From the cell containing the given text, extract its center point as [x, y] coordinate. 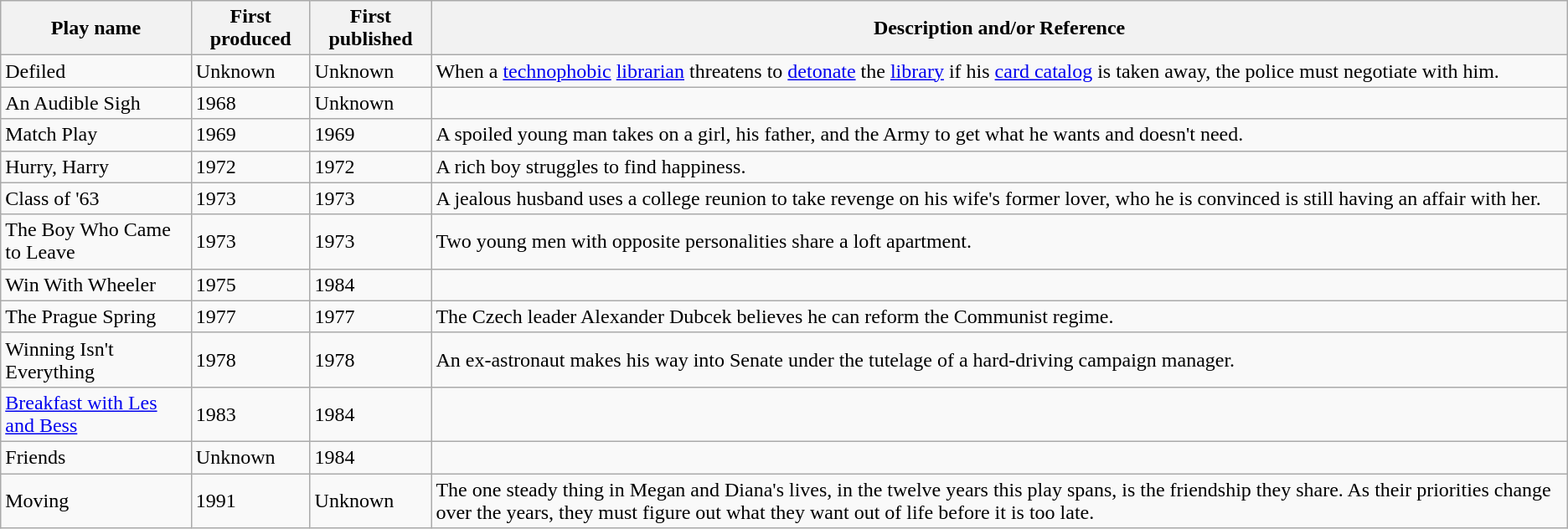
A spoiled young man takes on a girl, his father, and the Army to get what he wants and doesn't need. [999, 135]
The Prague Spring [96, 316]
1983 [250, 413]
Description and/or Reference [999, 28]
Class of '63 [96, 198]
Defiled [96, 71]
1991 [250, 501]
A jealous husband uses a college reunion to take revenge on his wife's former lover, who he is convinced is still having an affair with her. [999, 198]
When a technophobic librarian threatens to detonate the library if his card catalog is taken away, the police must negotiate with him. [999, 71]
Match Play [96, 135]
Play name [96, 28]
Hurry, Harry [96, 167]
Breakfast with Les and Bess [96, 413]
Win With Wheeler [96, 285]
A rich boy struggles to find happiness. [999, 167]
Winning Isn't Everything [96, 360]
An Audible Sigh [96, 103]
1968 [250, 103]
Two young men with opposite personalities share a loft apartment. [999, 241]
Friends [96, 457]
First produced [250, 28]
Moving [96, 501]
An ex-astronaut makes his way into Senate under the tutelage of a hard-driving campaign manager. [999, 360]
1975 [250, 285]
The Czech leader Alexander Dubcek believes he can reform the Communist regime. [999, 316]
First published [370, 28]
The Boy Who Came to Leave [96, 241]
